Detect which cell encompasses the target text, then output its [X, Y] center coordinate. 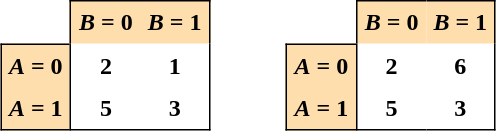
6 [461, 66]
1 [175, 66]
